Detect which cell encompasses the target text, then output its (X, Y) center coordinate. 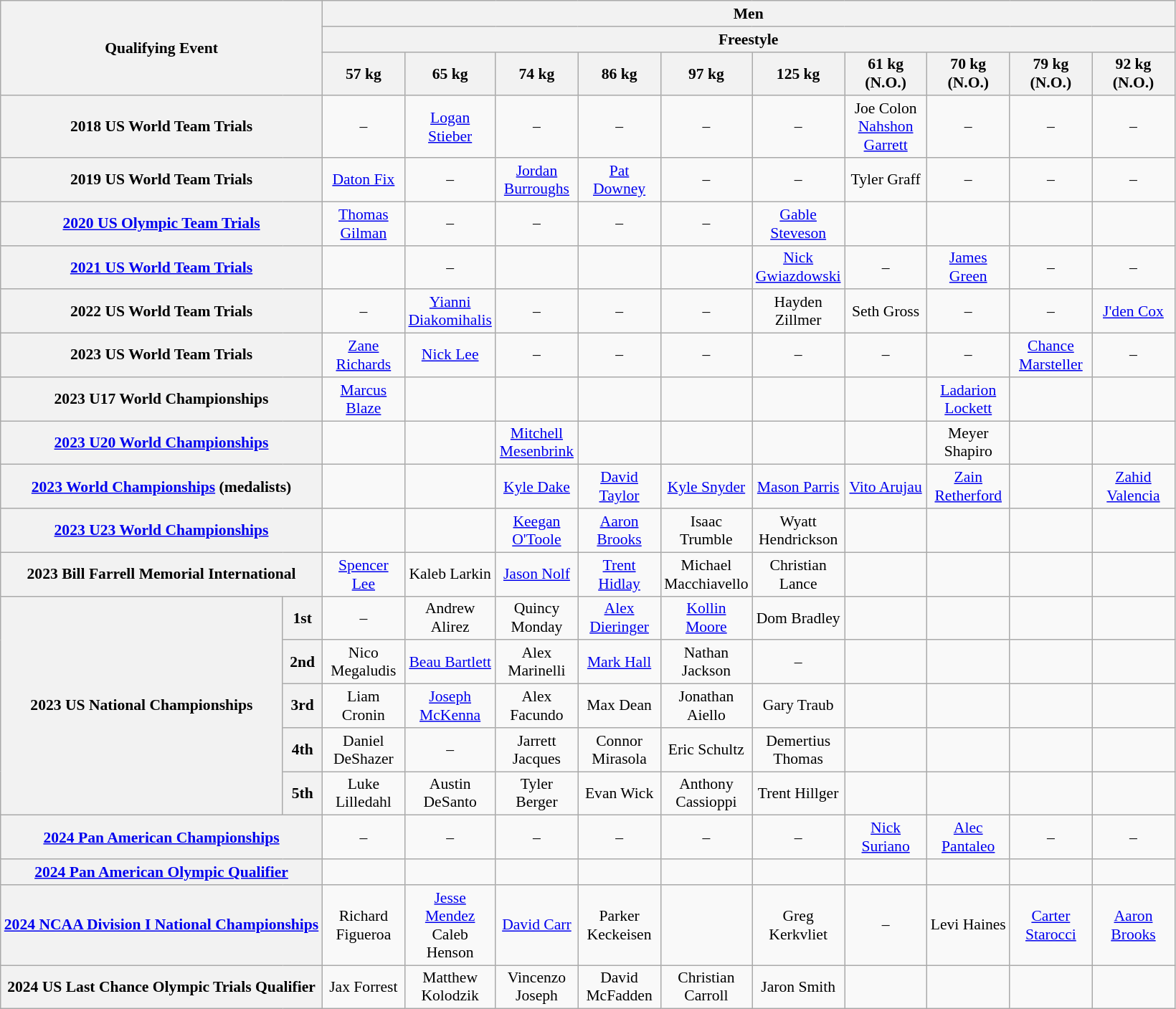
Nico Megaludis (363, 663)
Parker Keckeisen (620, 925)
Jesse MendezCaleb Henson (450, 925)
86 kg (620, 73)
2023 US World Team Trials (162, 356)
Keegan O'Toole (536, 531)
4th (303, 750)
Qualifying Event (162, 48)
Connor Mirasola (620, 750)
2022 US World Team Trials (162, 311)
Nathan Jackson (706, 663)
2024 US Last Chance Olympic Trials Qualifier (162, 987)
74 kg (536, 73)
Anthony Cassioppi (706, 793)
Yianni Diakomihalis (450, 311)
Zain Retherford (968, 486)
Gable Steveson (799, 224)
97 kg (706, 73)
Eric Schultz (706, 750)
Logan Stieber (450, 128)
Quincy Monday (536, 618)
J'den Cox (1133, 311)
70 kg (N.O.) (968, 73)
Pat Downey (620, 179)
2023 U20 World Championships (162, 443)
Spencer Lee (363, 574)
2023 U17 World Championships (162, 399)
Matthew Kolodzik (450, 987)
Chance Marsteller (1051, 356)
Kyle Dake (536, 486)
Zane Richards (363, 356)
Zahid Valencia (1133, 486)
Liam Cronin (363, 706)
Jordan Burroughs (536, 179)
Hayden Zillmer (799, 311)
Demertius Thomas (799, 750)
2nd (303, 663)
Beau Bartlett (450, 663)
2023 World Championships (medalists) (162, 486)
2023 US National Championships (142, 706)
Nick Suriano (886, 838)
Greg Kerkvliet (799, 925)
Kollin Moore (706, 618)
125 kg (799, 73)
Austin DeSanto (450, 793)
Carter Starocci (1051, 925)
Luke Lilledahl (363, 793)
Michael Macchiavello (706, 574)
Daniel DeShazer (363, 750)
Joe ColonNahshon Garrett (886, 128)
Thomas Gilman (363, 224)
Jaron Smith (799, 987)
David McFadden (620, 987)
Vincenzo Joseph (536, 987)
92 kg (N.O.) (1133, 73)
James Green (968, 267)
Richard Figueroa (363, 925)
Vito Arujau (886, 486)
Alex Marinelli (536, 663)
3rd (303, 706)
79 kg (N.O.) (1051, 73)
Dom Bradley (799, 618)
Daton Fix (363, 179)
Seth Gross (886, 311)
2024 NCAA Division I National Championships (162, 925)
Jason Nolf (536, 574)
David Taylor (620, 486)
61 kg (N.O.) (886, 73)
Christian Lance (799, 574)
Freestyle (749, 39)
2024 Pan American Championships (162, 838)
Men (749, 14)
65 kg (450, 73)
1st (303, 618)
2021 US World Team Trials (162, 267)
Alex Facundo (536, 706)
Isaac Trumble (706, 531)
Jonathan Aiello (706, 706)
2023 Bill Farrell Memorial International (162, 574)
2018 US World Team Trials (162, 128)
David Carr (536, 925)
Nick Lee (450, 356)
57 kg (363, 73)
Levi Haines (968, 925)
Jarrett Jacques (536, 750)
5th (303, 793)
Marcus Blaze (363, 399)
Jax Forrest (363, 987)
Mark Hall (620, 663)
Ladarion Lockett (968, 399)
Kaleb Larkin (450, 574)
Max Dean (620, 706)
Gary Traub (799, 706)
Evan Wick (620, 793)
Trent Hidlay (620, 574)
Alex Dieringer (620, 618)
Mason Parris (799, 486)
Tyler Berger (536, 793)
Joseph McKenna (450, 706)
Andrew Alirez (450, 618)
2024 Pan American Olympic Qualifier (162, 872)
Trent Hillger (799, 793)
Christian Carroll (706, 987)
Meyer Shapiro (968, 443)
Nick Gwiazdowski (799, 267)
Mitchell Mesenbrink (536, 443)
Kyle Snyder (706, 486)
2019 US World Team Trials (162, 179)
Alec Pantaleo (968, 838)
Wyatt Hendrickson (799, 531)
Tyler Graff (886, 179)
2020 US Olympic Team Trials (162, 224)
2023 U23 World Championships (162, 531)
